Pinpoint the cell where the given text exists, returning its [X, Y] midpoint coordinate. 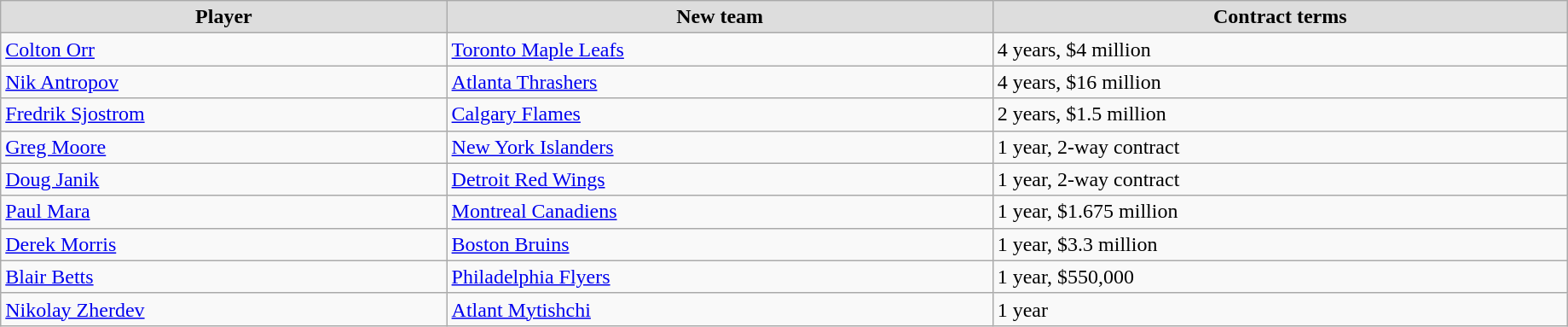
Toronto Maple Leafs [720, 50]
2 years, $1.5 million [1280, 114]
Calgary Flames [720, 114]
New team [720, 17]
1 year, $1.675 million [1280, 212]
Nik Antropov [223, 82]
1 year, $3.3 million [1280, 244]
Player [223, 17]
4 years, $16 million [1280, 82]
Doug Janik [223, 179]
Paul Mara [223, 212]
Blair Betts [223, 277]
New York Islanders [720, 147]
Philadelphia Flyers [720, 277]
Nikolay Zherdev [223, 309]
Colton Orr [223, 50]
Contract terms [1280, 17]
Greg Moore [223, 147]
1 year [1280, 309]
Atlanta Thrashers [720, 82]
Montreal Canadiens [720, 212]
Atlant Mytishchi [720, 309]
Detroit Red Wings [720, 179]
Fredrik Sjostrom [223, 114]
Boston Bruins [720, 244]
4 years, $4 million [1280, 50]
1 year, $550,000 [1280, 277]
Derek Morris [223, 244]
